Pinpoint the cell where the given text exists, returning its (X, Y) midpoint coordinate. 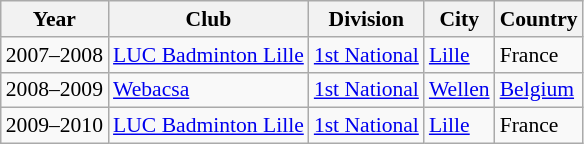
Club (208, 19)
City (460, 19)
2007–2008 (54, 55)
Division (366, 19)
Webacsa (208, 90)
2008–2009 (54, 90)
Country (539, 19)
Wellen (460, 90)
2009–2010 (54, 126)
Year (54, 19)
Belgium (539, 90)
